Locate the cell with the specified text and output its (X, Y) center coordinate. 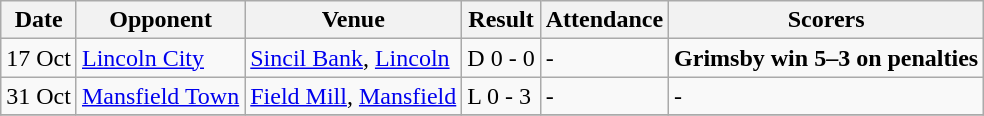
Attendance (604, 20)
17 Oct (39, 58)
Venue (354, 20)
Mansfield Town (160, 96)
Grimsby win 5–3 on penalties (826, 58)
L 0 - 3 (501, 96)
D 0 - 0 (501, 58)
Opponent (160, 20)
Lincoln City (160, 58)
Result (501, 20)
Date (39, 20)
Field Mill, Mansfield (354, 96)
Scorers (826, 20)
31 Oct (39, 96)
Sincil Bank, Lincoln (354, 58)
